For the text-containing cell, return its midpoint in (X, Y) coordinate format. 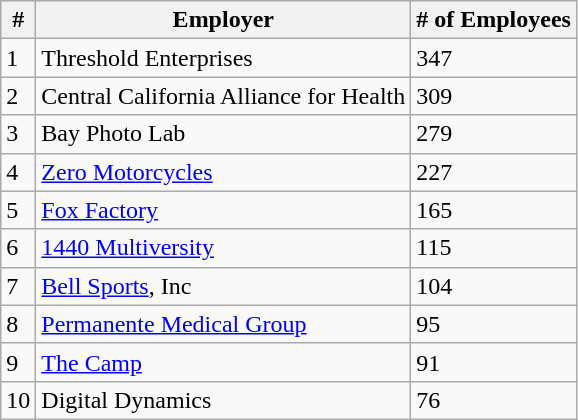
76 (494, 400)
9 (18, 362)
4 (18, 172)
The Camp (224, 362)
Permanente Medical Group (224, 324)
1440 Multiversity (224, 248)
347 (494, 58)
2 (18, 96)
279 (494, 134)
Bay Photo Lab (224, 134)
Zero Motorcycles (224, 172)
Digital Dynamics (224, 400)
104 (494, 286)
115 (494, 248)
# of Employees (494, 20)
6 (18, 248)
165 (494, 210)
10 (18, 400)
227 (494, 172)
1 (18, 58)
7 (18, 286)
Fox Factory (224, 210)
Threshold Enterprises (224, 58)
5 (18, 210)
Employer (224, 20)
# (18, 20)
3 (18, 134)
91 (494, 362)
8 (18, 324)
95 (494, 324)
Bell Sports, Inc (224, 286)
309 (494, 96)
Central California Alliance for Health (224, 96)
